Locate the cell with the specified text and output its (X, Y) center coordinate. 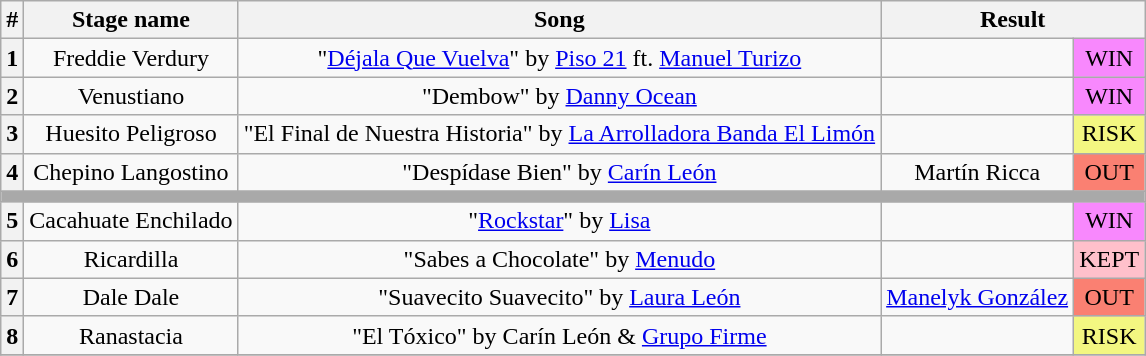
4 (12, 172)
Martín Ricca (978, 172)
1 (12, 58)
"El Tóxico" by Carín León & Grupo Firme (560, 335)
6 (12, 259)
Venustiano (131, 96)
Huesito Peligroso (131, 134)
KEPT (1110, 259)
"Déjala Que Vuelva" by Piso 21 ft. Manuel Turizo (560, 58)
Cacahuate Enchilado (131, 221)
"Despídase Bien" by Carín León (560, 172)
"Rockstar" by Lisa (560, 221)
Manelyk González (978, 297)
8 (12, 335)
Ricardilla (131, 259)
Ranastacia (131, 335)
2 (12, 96)
"El Final de Nuestra Historia" by La Arrolladora Banda El Limón (560, 134)
"Dembow" by Danny Ocean (560, 96)
Chepino Langostino (131, 172)
Dale Dale (131, 297)
5 (12, 221)
Stage name (131, 20)
Freddie Verdury (131, 58)
"Suavecito Suavecito" by Laura León (560, 297)
"Sabes a Chocolate" by Menudo (560, 259)
Song (560, 20)
Result (1013, 20)
7 (12, 297)
# (12, 20)
3 (12, 134)
